Output the (X, Y) coordinate of the center of the cell containing the given text.  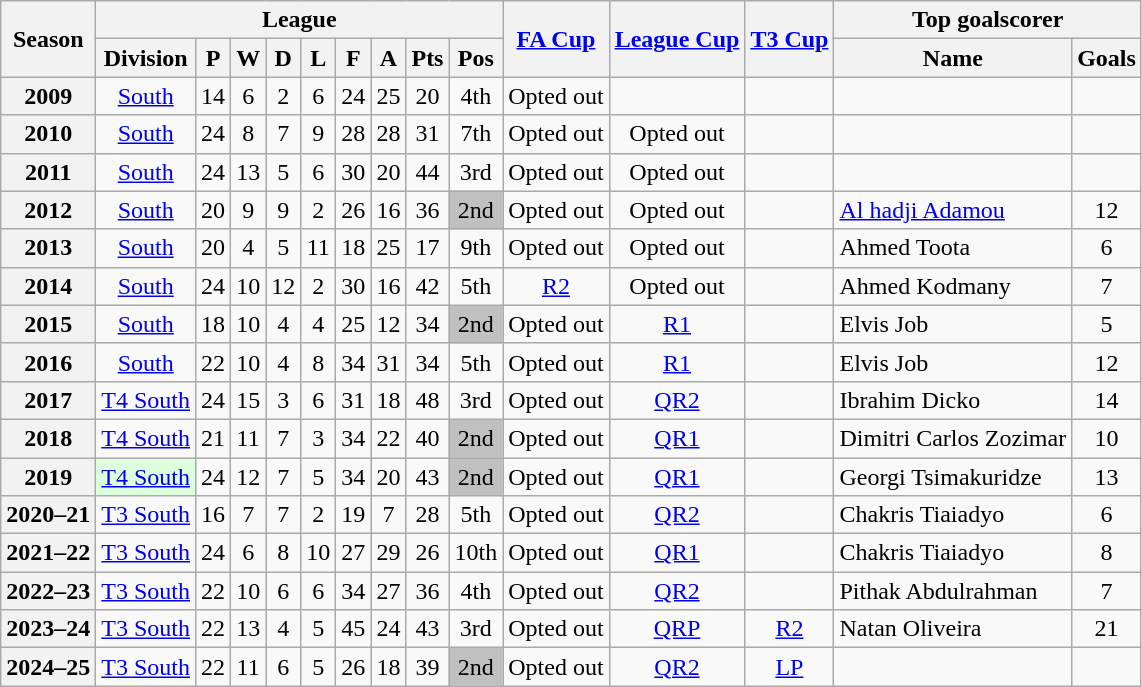
Al hadji Adamou (953, 210)
Pithak Abdulrahman (953, 591)
D (284, 58)
45 (354, 629)
Pos (476, 58)
Goals (1107, 58)
Georgi Tsimakuridze (953, 477)
2018 (48, 438)
2024–25 (48, 667)
9th (476, 248)
2009 (48, 96)
40 (428, 438)
48 (428, 400)
2017 (48, 400)
LP (790, 667)
2021–22 (48, 553)
Ahmed Toota (953, 248)
Season (48, 39)
League Cup (677, 39)
2014 (48, 286)
2013 (48, 248)
QRP (677, 629)
10th (476, 553)
Pts (428, 58)
FA Cup (556, 39)
15 (248, 400)
W (248, 58)
44 (428, 172)
Name (953, 58)
Natan Oliveira (953, 629)
Top goalscorer (988, 20)
29 (388, 553)
2015 (48, 324)
Ahmed Kodmany (953, 286)
Division (146, 58)
F (354, 58)
Dimitri Carlos Zozimar (953, 438)
2023–24 (48, 629)
17 (428, 248)
League (300, 20)
P (214, 58)
19 (354, 515)
42 (428, 286)
2016 (48, 362)
39 (428, 667)
Ibrahim Dicko (953, 400)
2011 (48, 172)
T3 Cup (790, 39)
2010 (48, 134)
7th (476, 134)
2012 (48, 210)
2019 (48, 477)
L (318, 58)
A (388, 58)
2022–23 (48, 591)
2020–21 (48, 515)
